Provide the [X, Y] coordinate of the cell's center where the given text is located.  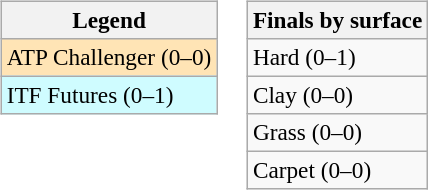
ATP Challenger (0–0) [108, 57]
Clay (0–0) [337, 95]
Carpet (0–0) [337, 171]
Grass (0–0) [337, 133]
Legend [108, 20]
ITF Futures (0–1) [108, 95]
Finals by surface [337, 20]
Hard (0–1) [337, 57]
